Search for the cell housing the specified text and yield its [x, y] center coordinate. 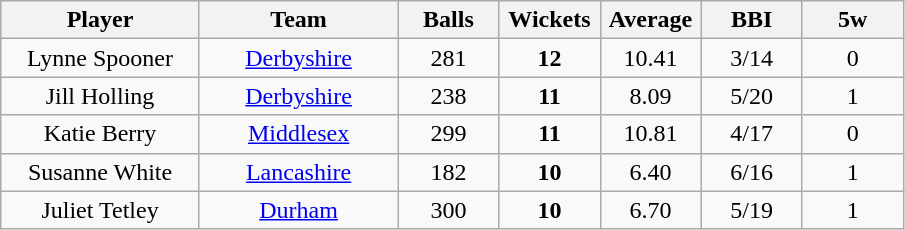
6.70 [650, 210]
Team [298, 20]
6.40 [650, 172]
5/19 [752, 210]
Middlesex [298, 134]
6/16 [752, 172]
Lynne Spooner [100, 58]
10.41 [650, 58]
Durham [298, 210]
BBI [752, 20]
5w [852, 20]
5/20 [752, 96]
Lancashire [298, 172]
281 [448, 58]
12 [550, 58]
300 [448, 210]
Wickets [550, 20]
8.09 [650, 96]
182 [448, 172]
Jill Holling [100, 96]
Balls [448, 20]
Average [650, 20]
3/14 [752, 58]
Katie Berry [100, 134]
10.81 [650, 134]
Player [100, 20]
238 [448, 96]
4/17 [752, 134]
Juliet Tetley [100, 210]
299 [448, 134]
Susanne White [100, 172]
